For the text-containing cell, return its midpoint in (X, Y) coordinate format. 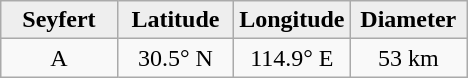
Seyfert (59, 20)
Latitude (175, 20)
A (59, 58)
Longitude (292, 20)
53 km (408, 58)
30.5° N (175, 58)
Diameter (408, 20)
114.9° E (292, 58)
